Provide the [X, Y] coordinate of the cell's center where the given text is located.  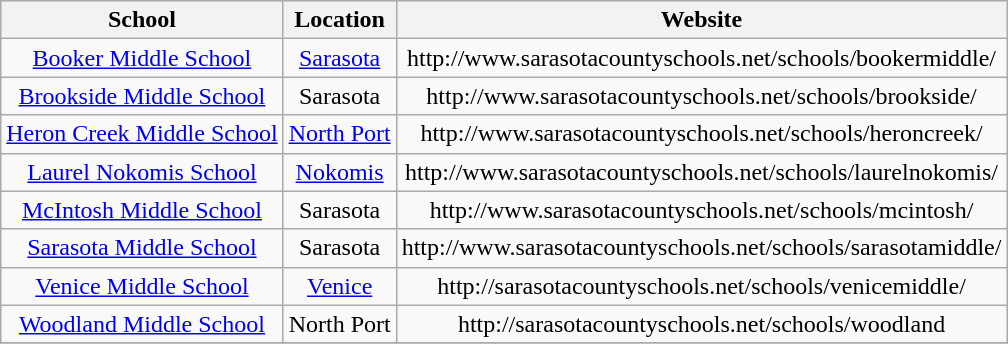
http://www.sarasotacountyschools.net/schools/laurelnokomis/ [702, 172]
Woodland Middle School [142, 324]
Sarasota Middle School [142, 248]
Website [702, 20]
http://sarasotacountyschools.net/schools/woodland [702, 324]
Heron Creek Middle School [142, 134]
http://www.sarasotacountyschools.net/schools/brookside/ [702, 96]
http://www.sarasotacountyschools.net/schools/sarasotamiddle/ [702, 248]
http://www.sarasotacountyschools.net/schools/bookermiddle/ [702, 58]
http://www.sarasotacountyschools.net/schools/heroncreek/ [702, 134]
Brookside Middle School [142, 96]
School [142, 20]
http://www.sarasotacountyschools.net/schools/mcintosh/ [702, 210]
Venice [340, 286]
Location [340, 20]
Venice Middle School [142, 286]
Booker Middle School [142, 58]
Laurel Nokomis School [142, 172]
http://sarasotacountyschools.net/schools/venicemiddle/ [702, 286]
Nokomis [340, 172]
McIntosh Middle School [142, 210]
